Provide the (x, y) coordinate of the cell's center where the given text is located.  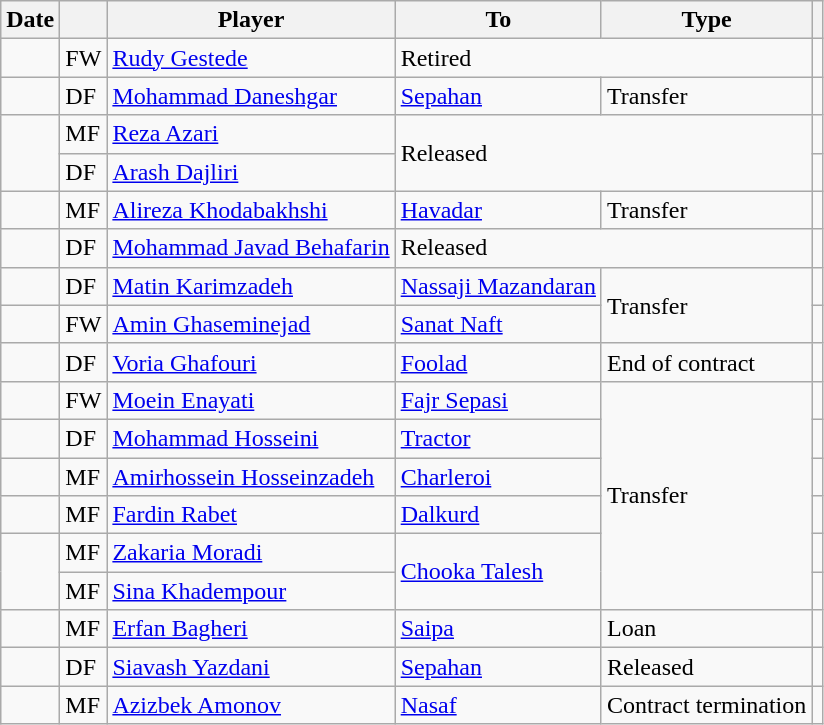
Nassaji Mazandaran (498, 286)
End of contract (706, 362)
Contract termination (706, 705)
Matin Karimzadeh (251, 286)
Havadar (498, 210)
Sanat Naft (498, 324)
Mohammad Javad Behafarin (251, 248)
Azizbek Amonov (251, 705)
Reza Azari (251, 134)
Amin Ghaseminejad (251, 324)
Amirhossein Hosseinzadeh (251, 477)
Fardin Rabet (251, 515)
Siavash Yazdani (251, 667)
Mohammad Hosseini (251, 438)
Type (706, 20)
Charleroi (498, 477)
To (498, 20)
Saipa (498, 629)
Fajr Sepasi (498, 400)
Voria Ghafouri (251, 362)
Loan (706, 629)
Chooka Talesh (498, 572)
Rudy Gestede (251, 58)
Dalkurd (498, 515)
Arash Dajliri (251, 172)
Retired (604, 58)
Nasaf (498, 705)
Mohammad Daneshgar (251, 96)
Alireza Khodabakhshi (251, 210)
Moein Enayati (251, 400)
Date (30, 20)
Foolad (498, 362)
Tractor (498, 438)
Zakaria Moradi (251, 553)
Erfan Bagheri (251, 629)
Sina Khadempour (251, 591)
Player (251, 20)
